Determine the (X, Y) coordinate at the center of the cell enclosing the given text.  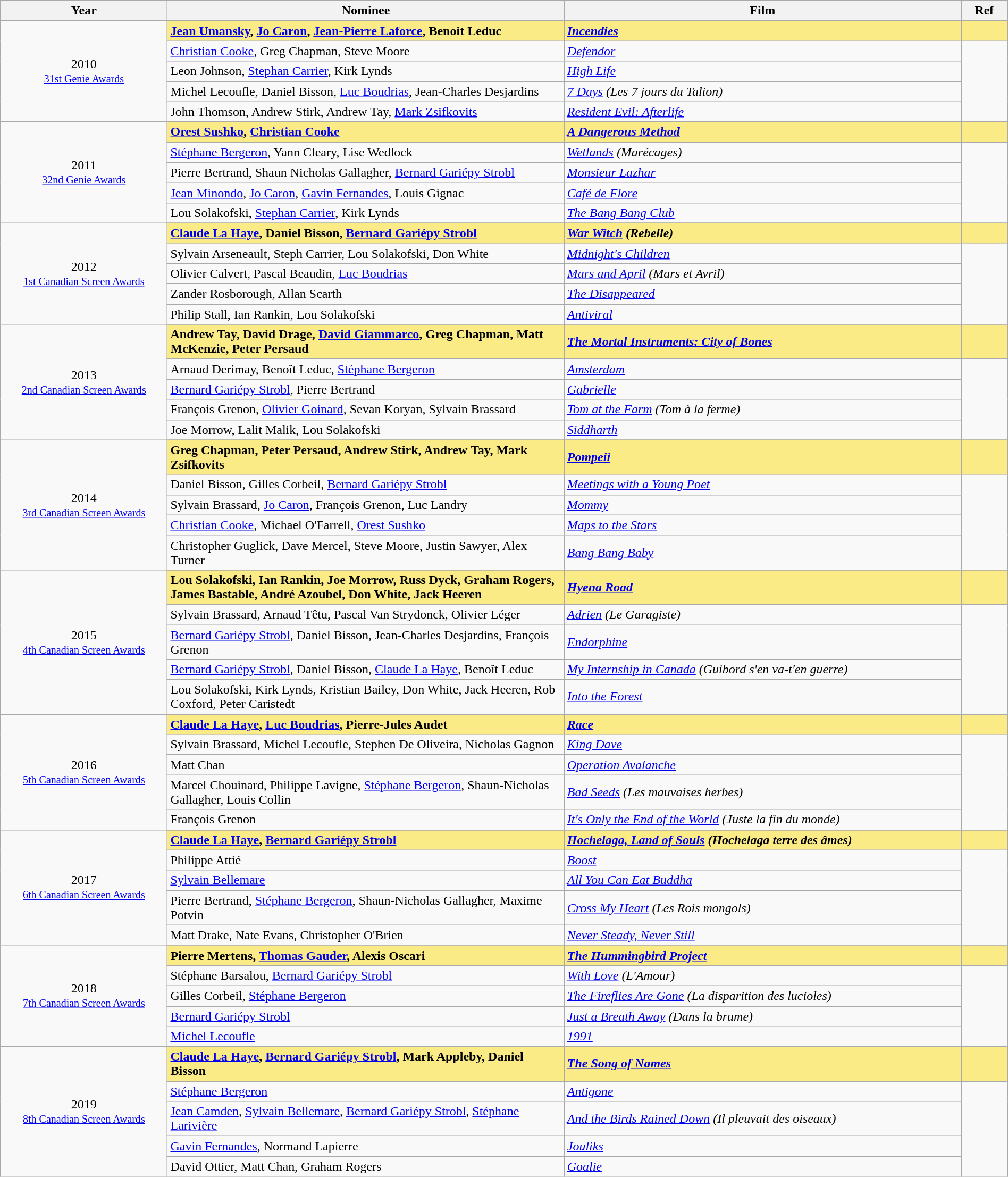
Maps to the Stars (762, 525)
2017 6th Canadian Screen Awards (84, 887)
Monsieur Lazhar (762, 172)
My Internship in Canada (Guibord s'en va-t'en guerre) (762, 670)
Endorphine (762, 641)
Never Steady, Never Still (762, 935)
2015 4th Canadian Screen Awards (84, 641)
Hochelaga, Land of Souls (Hochelaga terre des âmes) (762, 840)
Claude La Haye, Luc Boudrias, Pierre-Jules Audet (366, 724)
Bang Bang Baby (762, 552)
1991 (762, 1037)
Bernard Gariépy Strobl, Daniel Bisson, Claude La Haye, Benoît Leduc (366, 670)
The Song of Names (762, 1064)
Film (762, 11)
Joe Morrow, Lalit Malik, Lou Solakofski (366, 430)
It's Only the End of the World (Juste la fin du monde) (762, 820)
Sylvain Brassard, Jo Caron, François Grenon, Luc Landry (366, 505)
Antigone (762, 1091)
Gavin Fernandes, Normand Lapierre (366, 1146)
The Hummingbird Project (762, 955)
Resident Evil: Afterlife (762, 112)
2014 3rd Canadian Screen Awards (84, 505)
Bernard Gariépy Strobl, Daniel Bisson, Jean-Charles Desjardins, François Grenon (366, 641)
Jean Umansky, Jo Caron, Jean-Pierre Laforce, Benoit Leduc (366, 31)
Wetlands (Marécages) (762, 152)
Incendies (762, 31)
The Bang Bang Club (762, 213)
Leon Johnson, Stephan Carrier, Kirk Lynds (366, 71)
The Fireflies Are Gone (La disparition des lucioles) (762, 996)
Into the Forest (762, 697)
Christopher Guglick, Dave Mercel, Steve Moore, Justin Sawyer, Alex Turner (366, 552)
Race (762, 724)
John Thomson, Andrew Stirk, Andrew Tay, Mark Zsifkovits (366, 112)
Matt Drake, Nate Evans, Christopher O'Brien (366, 935)
Lou Solakofski, Stephan Carrier, Kirk Lynds (366, 213)
Antiviral (762, 314)
Lou Solakofski, Kirk Lynds, Kristian Bailey, Don White, Jack Heeren, Rob Coxford, Peter Caristedt (366, 697)
Operation Avalanche (762, 765)
Gilles Corbeil, Stéphane Bergeron (366, 996)
Claude La Haye, Bernard Gariépy Strobl (366, 840)
Michel Lecoufle (366, 1037)
Mars and April (Mars et Avril) (762, 274)
Claude La Haye, Daniel Bisson, Bernard Gariépy Strobl (366, 233)
2010 31st Genie Awards (84, 71)
Andrew Tay, David Drage, David Giammarco, Greg Chapman, Matt McKenzie, Peter Persaud (366, 341)
All You Can Eat Buddha (762, 880)
Cross My Heart (Les Rois mongols) (762, 907)
François Grenon (366, 820)
Christian Cooke, Michael O'Farrell, Orest Sushko (366, 525)
Defendor (762, 51)
Orest Sushko, Christian Cooke (366, 132)
Philippe Attié (366, 860)
Goalie (762, 1166)
7 Days (Les 7 jours du Talion) (762, 91)
Stéphane Barsalou, Bernard Gariépy Strobl (366, 975)
Gabrielle (762, 389)
2012 1st Canadian Screen Awards (84, 273)
Boost (762, 860)
Pierre Mertens, Thomas Gauder, Alexis Oscari (366, 955)
Pompeii (762, 457)
Tom at the Farm (Tom à la ferme) (762, 410)
2019 8th Canadian Screen Awards (84, 1112)
Bad Seeds (Les mauvaises herbes) (762, 792)
Sylvain Brassard, Michel Lecoufle, Stephen De Oliveira, Nicholas Gagnon (366, 745)
Lou Solakofski, Ian Rankin, Joe Morrow, Russ Dyck, Graham Rogers, James Bastable, André Azoubel, Don White, Jack Heeren (366, 587)
Zander Rosborough, Allan Scarth (366, 294)
Arnaud Derimay, Benoît Leduc, Stéphane Bergeron (366, 369)
2018 7th Canadian Screen Awards (84, 996)
Jean Camden, Sylvain Bellemare, Bernard Gariépy Strobl, Stéphane Larivière (366, 1119)
Midnight's Children (762, 254)
Pierre Bertrand, Shaun Nicholas Gallagher, Bernard Gariépy Strobl (366, 172)
Sylvain Brassard, Arnaud Têtu, Pascal Van Strydonck, Olivier Léger (366, 614)
Jean Minondo, Jo Caron, Gavin Fernandes, Louis Gignac (366, 193)
Greg Chapman, Peter Persaud, Andrew Stirk, Andrew Tay, Mark Zsifkovits (366, 457)
Just a Breath Away (Dans la brume) (762, 1016)
Hyena Road (762, 587)
Mommy (762, 505)
Nominee (366, 11)
Year (84, 11)
King Dave (762, 745)
Stéphane Bergeron (366, 1091)
Pierre Bertrand, Stéphane Bergeron, Shaun-Nicholas Gallagher, Maxime Potvin (366, 907)
Meetings with a Young Poet (762, 485)
Sylvain Bellemare (366, 880)
Christian Cooke, Greg Chapman, Steve Moore (366, 51)
And the Birds Rained Down (Il pleuvait des oiseaux) (762, 1119)
With Love (L'Amour) (762, 975)
2011 32nd Genie Awards (84, 172)
Bernard Gariépy Strobl, Pierre Bertrand (366, 389)
David Ottier, Matt Chan, Graham Rogers (366, 1166)
Ref (985, 11)
Philip Stall, Ian Rankin, Lou Solakofski (366, 314)
A Dangerous Method (762, 132)
Siddharth (762, 430)
Jouliks (762, 1146)
2013 2nd Canadian Screen Awards (84, 382)
Café de Flore (762, 193)
Stéphane Bergeron, Yann Cleary, Lise Wedlock (366, 152)
Adrien (Le Garagiste) (762, 614)
Daniel Bisson, Gilles Corbeil, Bernard Gariépy Strobl (366, 485)
War Witch (Rebelle) (762, 233)
Matt Chan (366, 765)
Amsterdam (762, 369)
Marcel Chouinard, Philippe Lavigne, Stéphane Bergeron, Shaun-Nicholas Gallagher, Louis Collin (366, 792)
The Disappeared (762, 294)
2016 5th Canadian Screen Awards (84, 772)
Bernard Gariépy Strobl (366, 1016)
High Life (762, 71)
Olivier Calvert, Pascal Beaudin, Luc Boudrias (366, 274)
The Mortal Instruments: City of Bones (762, 341)
Michel Lecoufle, Daniel Bisson, Luc Boudrias, Jean-Charles Desjardins (366, 91)
Claude La Haye, Bernard Gariépy Strobl, Mark Appleby, Daniel Bisson (366, 1064)
François Grenon, Olivier Goinard, Sevan Koryan, Sylvain Brassard (366, 410)
Sylvain Arseneault, Steph Carrier, Lou Solakofski, Don White (366, 254)
